Extract the (X, Y) coordinate from the center of the cell holding the provided text.  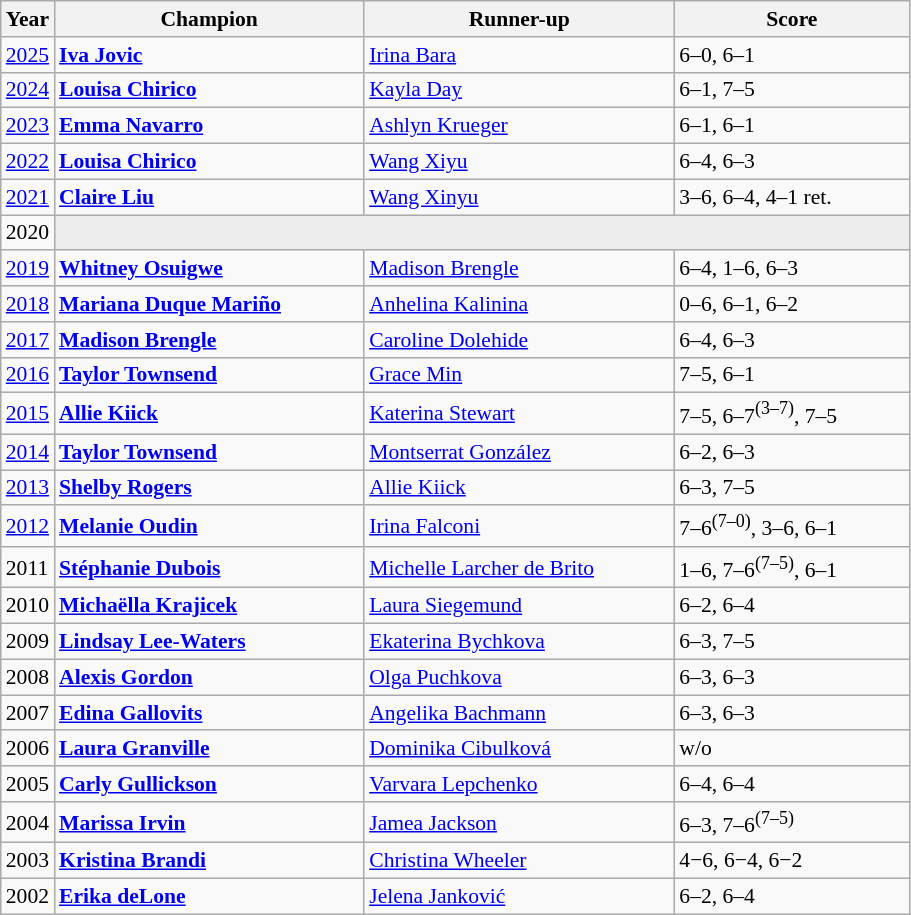
Whitney Osuigwe (209, 269)
4−6, 6−4, 6−2 (792, 861)
Anhelina Kalinina (519, 304)
Laura Granville (209, 749)
Laura Siegemund (519, 606)
Dominika Cibulková (519, 749)
2007 (28, 713)
6–1, 6–1 (792, 126)
7–5, 6–1 (792, 375)
2003 (28, 861)
Olga Puchkova (519, 677)
2019 (28, 269)
2002 (28, 897)
2006 (28, 749)
Kayla Day (519, 90)
6–1, 7–5 (792, 90)
2022 (28, 162)
Jelena Janković (519, 897)
2018 (28, 304)
Shelby Rogers (209, 488)
Caroline Dolehide (519, 340)
2021 (28, 197)
Emma Navarro (209, 126)
Wang Xiyu (519, 162)
2015 (28, 414)
Runner-up (519, 19)
0–6, 6–1, 6–2 (792, 304)
Melanie Oudin (209, 526)
2020 (28, 233)
2014 (28, 452)
Marissa Irvin (209, 822)
6–4, 1–6, 6–3 (792, 269)
6–3, 7–6(7–5) (792, 822)
Mariana Duque Mariño (209, 304)
Edina Gallovits (209, 713)
7–5, 6–7(3–7), 7–5 (792, 414)
Alexis Gordon (209, 677)
6–2, 6–3 (792, 452)
Christina Wheeler (519, 861)
Champion (209, 19)
6–4, 6–4 (792, 784)
7–6(7–0), 3–6, 6–1 (792, 526)
2005 (28, 784)
Katerina Stewart (519, 414)
Claire Liu (209, 197)
2013 (28, 488)
2016 (28, 375)
w/o (792, 749)
Lindsay Lee-Waters (209, 642)
2008 (28, 677)
Iva Jovic (209, 55)
3–6, 6–4, 4–1 ret. (792, 197)
Erika deLone (209, 897)
2017 (28, 340)
Score (792, 19)
Ashlyn Krueger (519, 126)
Year (28, 19)
Carly Gullickson (209, 784)
Kristina Brandi (209, 861)
2009 (28, 642)
Wang Xinyu (519, 197)
2023 (28, 126)
Varvara Lepchenko (519, 784)
Angelika Bachmann (519, 713)
Irina Falconi (519, 526)
1–6, 7–6(7–5), 6–1 (792, 568)
2025 (28, 55)
6–0, 6–1 (792, 55)
Michaëlla Krajicek (209, 606)
2011 (28, 568)
2012 (28, 526)
2024 (28, 90)
Montserrat González (519, 452)
Michelle Larcher de Brito (519, 568)
Jamea Jackson (519, 822)
2010 (28, 606)
Ekaterina Bychkova (519, 642)
Stéphanie Dubois (209, 568)
Grace Min (519, 375)
Irina Bara (519, 55)
2004 (28, 822)
